Pinpoint the cell where the given text exists, returning its (x, y) midpoint coordinate. 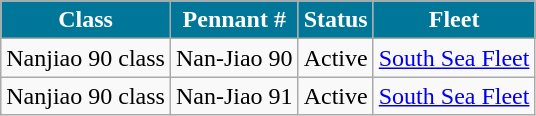
Class (86, 20)
Status (336, 20)
Pennant # (234, 20)
Fleet (454, 20)
Nan-Jiao 90 (234, 58)
Nan-Jiao 91 (234, 96)
